For the text-containing cell, return its midpoint in (X, Y) coordinate format. 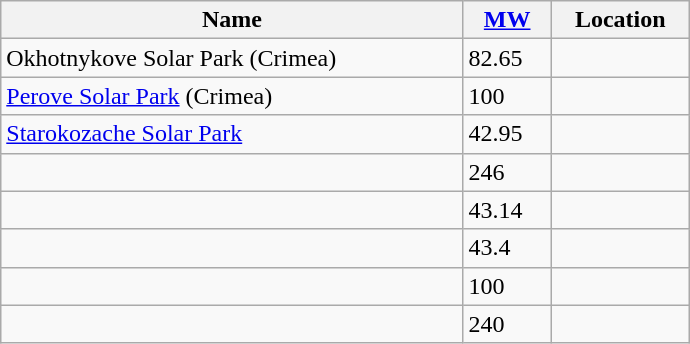
42.95 (507, 134)
43.14 (507, 210)
Starokozache Solar Park (232, 134)
240 (507, 324)
Okhotnykove Solar Park (Crimea) (232, 58)
Location (620, 20)
Perove Solar Park (Crimea) (232, 96)
Name (232, 20)
246 (507, 172)
82.65 (507, 58)
43.4 (507, 248)
MW (507, 20)
